Capture the cell that displays the provided text and extract its [X, Y] central coordinate. 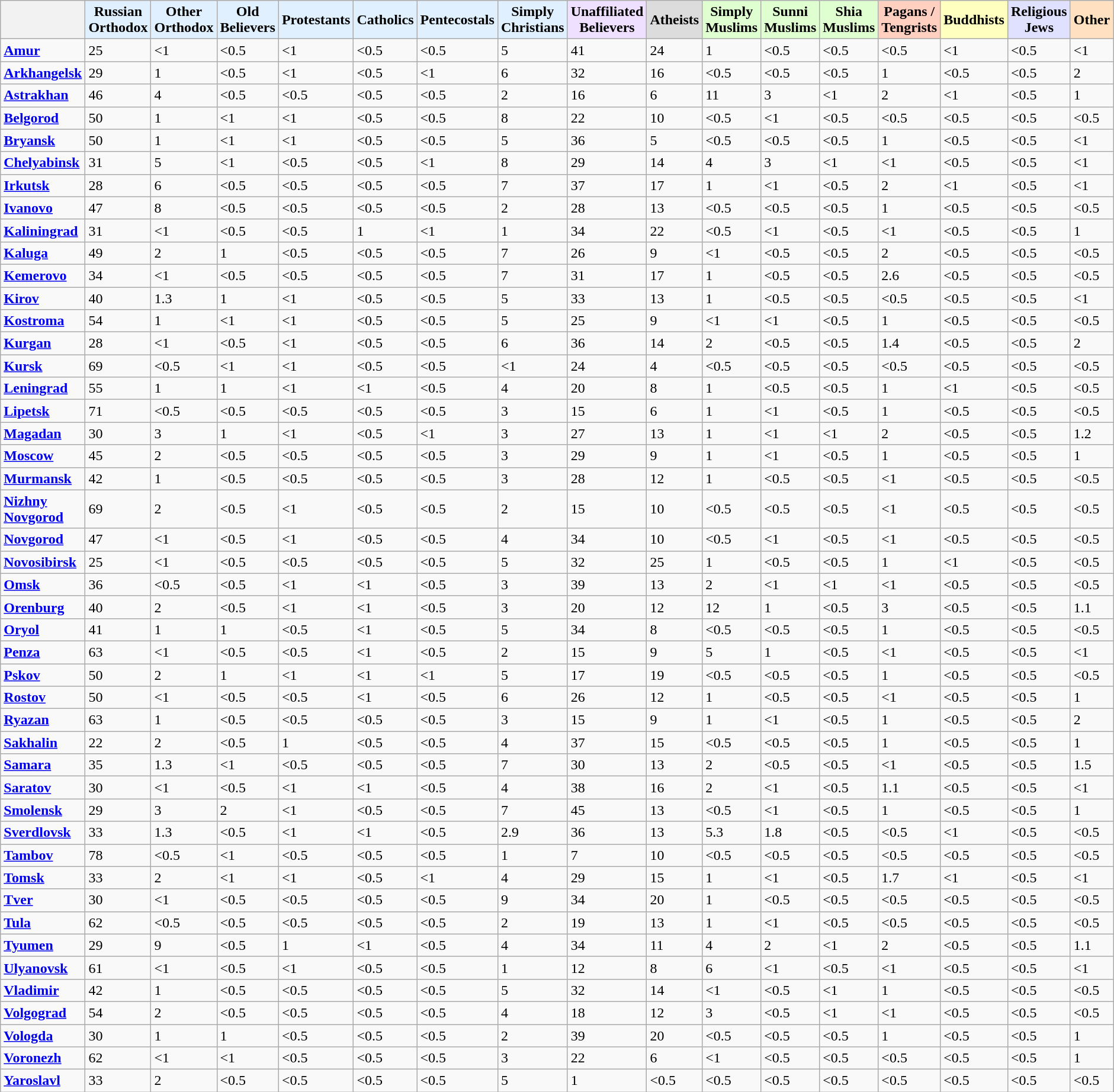
Omsk [43, 584]
Amur [43, 50]
Unaffiliated Believers [607, 20]
Kaliningrad [43, 230]
Volgograd [43, 1013]
Bryansk [43, 140]
Rostov [43, 698]
Kostroma [43, 321]
71 [118, 411]
35 [118, 765]
55 [118, 388]
1.4 [910, 343]
Novosibirsk [43, 562]
Tula [43, 923]
Tambov [43, 855]
Astrakhan [43, 95]
Russian Orthodox [118, 20]
1.7 [910, 878]
Ivanovo [43, 208]
27 [607, 433]
Atheists [675, 20]
Ulyanovsk [43, 968]
Sakhalin [43, 743]
Voronezh [43, 1058]
Simply Muslims [732, 20]
Tyumen [43, 945]
Shia Muslims [849, 20]
38 [607, 788]
Simply Christians [532, 20]
Novgorod [43, 539]
Pentecostals [457, 20]
Arkhangelsk [43, 73]
Oryol [43, 629]
1.8 [790, 833]
Murmansk [43, 478]
Kaluga [43, 253]
61 [118, 968]
Orenburg [43, 607]
Vologda [43, 1036]
Kemerovo [43, 275]
2.6 [910, 275]
Saratov [43, 788]
Irkutsk [43, 185]
Tomsk [43, 878]
Kirov [43, 298]
Pskov [43, 675]
Kursk [43, 366]
Pagans / Tengrists [910, 20]
Other Orthodox [184, 20]
Yaroslavl [43, 1081]
Sverdlovsk [43, 833]
Chelyabinsk [43, 163]
49 [118, 253]
Catholics [385, 20]
46 [118, 95]
Smolensk [43, 810]
Magadan [43, 433]
Tver [43, 900]
Penza [43, 652]
Leningrad [43, 388]
2.9 [532, 833]
Buddhists [974, 20]
Vladimir [43, 990]
Moscow [43, 456]
Ryazan [43, 720]
Kurgan [43, 343]
78 [118, 855]
Protestants [316, 20]
1.2 [1091, 433]
Religious Jews [1039, 20]
5.3 [732, 833]
Lipetsk [43, 411]
Other [1091, 20]
Sunni Muslims [790, 20]
Belgorod [43, 118]
Samara [43, 765]
Nizhny Novgorod [43, 509]
1.5 [1091, 765]
Old Believers [248, 20]
18 [607, 1013]
